Extract the (x, y) coordinate from the center of the cell holding the provided text.  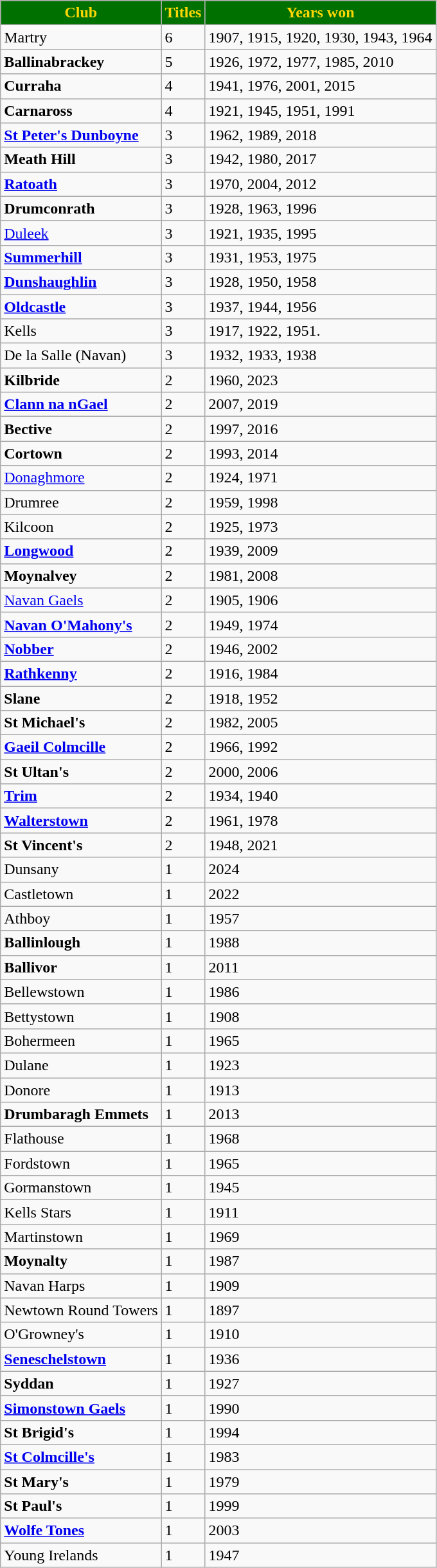
Bective (81, 429)
1913 (320, 1090)
Navan Harps (81, 1286)
1969 (320, 1237)
Summerhill (81, 257)
1970, 2004, 2012 (320, 184)
Curraha (81, 86)
2013 (320, 1115)
Trim (81, 796)
Navan Gaels (81, 600)
5 (183, 62)
1939, 2009 (320, 551)
1928, 1963, 1996 (320, 208)
Dunsany (81, 870)
St Colmcille's (81, 1457)
1927 (320, 1383)
Donaghmore (81, 478)
Kilcoon (81, 527)
Rathkenny (81, 673)
1949, 1974 (320, 624)
1928, 1950, 1958 (320, 282)
Bellewstown (81, 992)
1988 (320, 943)
1979 (320, 1481)
Ballinabrackey (81, 62)
1916, 1984 (320, 673)
1942, 1980, 2017 (320, 160)
1923 (320, 1065)
1917, 1922, 1951. (320, 331)
1999 (320, 1506)
Navan O'Mahony's (81, 624)
1918, 1952 (320, 698)
St Ultan's (81, 772)
St Mary's (81, 1481)
Drumconrath (81, 208)
6 (183, 37)
1932, 1933, 1938 (320, 356)
2007, 2019 (320, 405)
Kilbride (81, 380)
2011 (320, 967)
Ballinlough (81, 943)
Nobber (81, 649)
St Peter's Dunboyne (81, 135)
Simonstown Gaels (81, 1408)
2003 (320, 1531)
1960, 2023 (320, 380)
Athboy (81, 918)
Martry (81, 37)
Meath Hill (81, 160)
Kells Stars (81, 1212)
1907, 1915, 1920, 1930, 1943, 1964 (320, 37)
Syddan (81, 1383)
Duleek (81, 233)
1961, 1978 (320, 821)
1941, 1976, 2001, 2015 (320, 86)
St Brigid's (81, 1432)
Bohermeen (81, 1041)
Drumree (81, 502)
Walterstown (81, 821)
1948, 2021 (320, 845)
1945 (320, 1188)
1990 (320, 1408)
1962, 1989, 2018 (320, 135)
1947 (320, 1555)
1897 (320, 1310)
Moynalty (81, 1261)
Kells (81, 331)
Club (81, 13)
Donore (81, 1090)
Ballivor (81, 967)
Bettystown (81, 1016)
Newtown Round Towers (81, 1310)
1911 (320, 1212)
1937, 1944, 1956 (320, 307)
1959, 1998 (320, 502)
2022 (320, 894)
2024 (320, 870)
1921, 1945, 1951, 1991 (320, 111)
Carnaross (81, 111)
O'Growney's (81, 1335)
1968 (320, 1139)
1924, 1971 (320, 478)
1966, 1992 (320, 747)
Slane (81, 698)
1926, 1972, 1977, 1985, 2010 (320, 62)
1983 (320, 1457)
Gaeil Colmcille (81, 747)
1921, 1935, 1995 (320, 233)
Longwood (81, 551)
Fordstown (81, 1163)
St Vincent's (81, 845)
Castletown (81, 894)
Young Irelands (81, 1555)
1908 (320, 1016)
Flathouse (81, 1139)
1986 (320, 992)
St Paul's (81, 1506)
1982, 2005 (320, 723)
2000, 2006 (320, 772)
Seneschelstown (81, 1359)
Titles (183, 13)
Martinstown (81, 1237)
Dunshaughlin (81, 282)
Years won (320, 13)
Moynalvey (81, 576)
1936 (320, 1359)
1994 (320, 1432)
Drumbaragh Emmets (81, 1115)
Dulane (81, 1065)
1946, 2002 (320, 649)
1981, 2008 (320, 576)
1905, 1906 (320, 600)
Gormanstown (81, 1188)
Clann na nGael (81, 405)
1997, 2016 (320, 429)
Oldcastle (81, 307)
1987 (320, 1261)
Wolfe Tones (81, 1531)
1925, 1973 (320, 527)
1909 (320, 1286)
1993, 2014 (320, 453)
1934, 1940 (320, 796)
Cortown (81, 453)
St Michael's (81, 723)
Ratoath (81, 184)
1957 (320, 918)
De la Salle (Navan) (81, 356)
1910 (320, 1335)
1931, 1953, 1975 (320, 257)
